Provide the [x, y] coordinate of the cell's center where the given text is located.  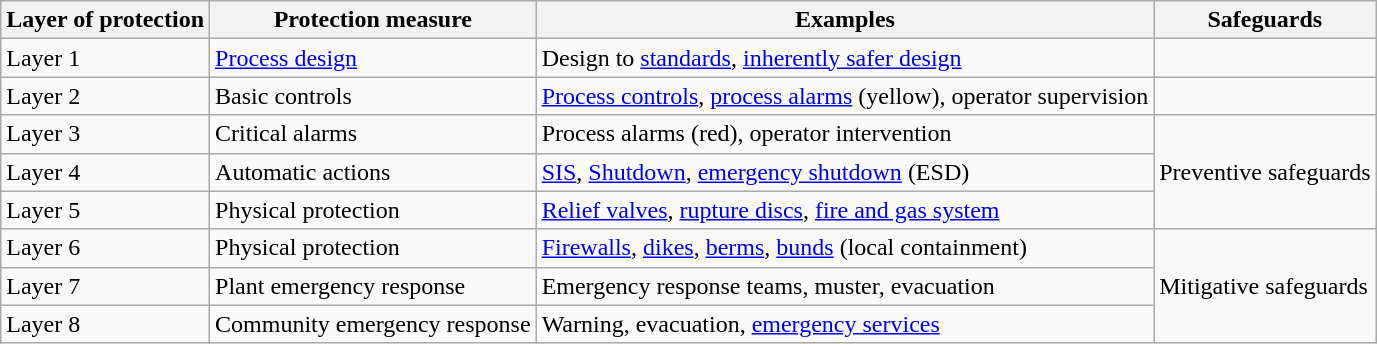
Community emergency response [374, 324]
Preventive safeguards [1265, 172]
Plant emergency response [374, 286]
Relief valves, rupture discs, fire and gas system [845, 210]
Layer 6 [106, 248]
Layer 3 [106, 134]
Layer 2 [106, 96]
Process controls, process alarms (yellow), operator supervision [845, 96]
Automatic actions [374, 172]
Mitigative safeguards [1265, 286]
Critical alarms [374, 134]
Warning, evacuation, emergency services [845, 324]
SIS, Shutdown, emergency shutdown (ESD) [845, 172]
Layer 5 [106, 210]
Process alarms (red), operator intervention [845, 134]
Layer of protection [106, 20]
Protection measure [374, 20]
Basic controls [374, 96]
Design to standards, inherently safer design [845, 58]
Layer 7 [106, 286]
Layer 8 [106, 324]
Safeguards [1265, 20]
Process design [374, 58]
Layer 4 [106, 172]
Examples [845, 20]
Firewalls, dikes, berms, bunds (local containment) [845, 248]
Layer 1 [106, 58]
Emergency response teams, muster, evacuation [845, 286]
